Extract the (X, Y) coordinate from the center of the cell holding the provided text.  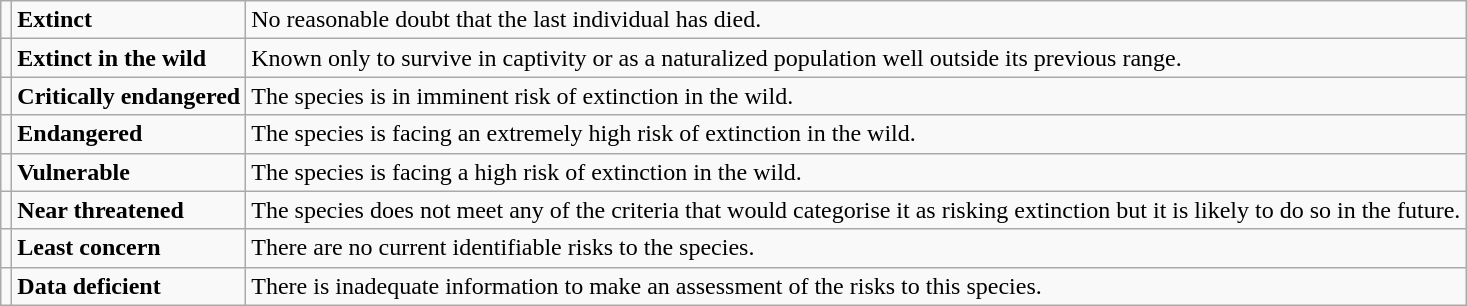
Least concern (129, 248)
Near threatened (129, 210)
Data deficient (129, 286)
There is inadequate information to make an assessment of the risks to this species. (856, 286)
Critically endangered (129, 96)
Extinct (129, 20)
The species does not meet any of the criteria that would categorise it as risking extinction but it is likely to do so in the future. (856, 210)
The species is facing an extremely high risk of extinction in the wild. (856, 134)
Endangered (129, 134)
The species is facing a high risk of extinction in the wild. (856, 172)
There are no current identifiable risks to the species. (856, 248)
Known only to survive in captivity or as a naturalized population well outside its previous range. (856, 58)
Vulnerable (129, 172)
The species is in imminent risk of extinction in the wild. (856, 96)
Extinct in the wild (129, 58)
No reasonable doubt that the last individual has died. (856, 20)
